For the text-containing cell, return its midpoint in [X, Y] coordinate format. 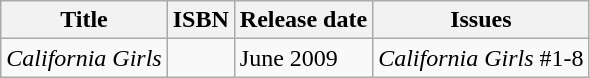
Issues [481, 20]
Title [84, 20]
California Girls #1-8 [481, 58]
June 2009 [303, 58]
Release date [303, 20]
California Girls [84, 58]
ISBN [200, 20]
